Capture the cell that displays the provided text and extract its (X, Y) central coordinate. 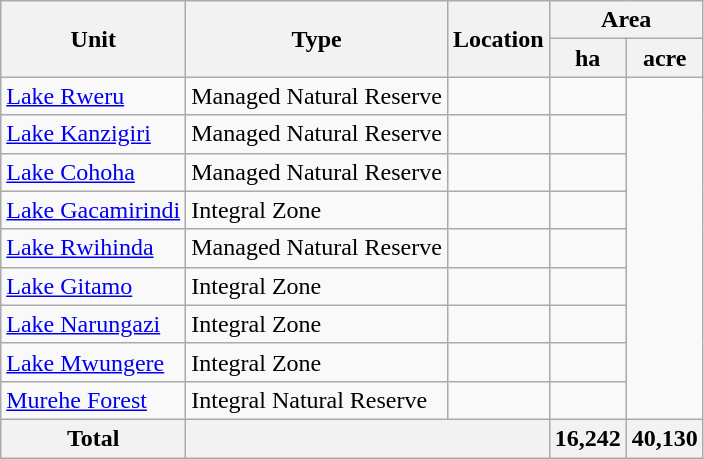
Unit (94, 39)
Area (626, 20)
Lake Mwungere (94, 362)
Lake Rwihinda (94, 248)
Lake Kanzigiri (94, 134)
40,130 (664, 438)
Murehe Forest (94, 400)
Total (94, 438)
Integral Natural Reserve (317, 400)
Lake Gacamirindi (94, 210)
acre (664, 58)
Lake Gitamo (94, 286)
Location (498, 39)
16,242 (588, 438)
Lake Cohoha (94, 172)
Type (317, 39)
ha (588, 58)
Lake Rweru (94, 96)
Lake Narungazi (94, 324)
